For the text-containing cell, return its midpoint in [x, y] coordinate format. 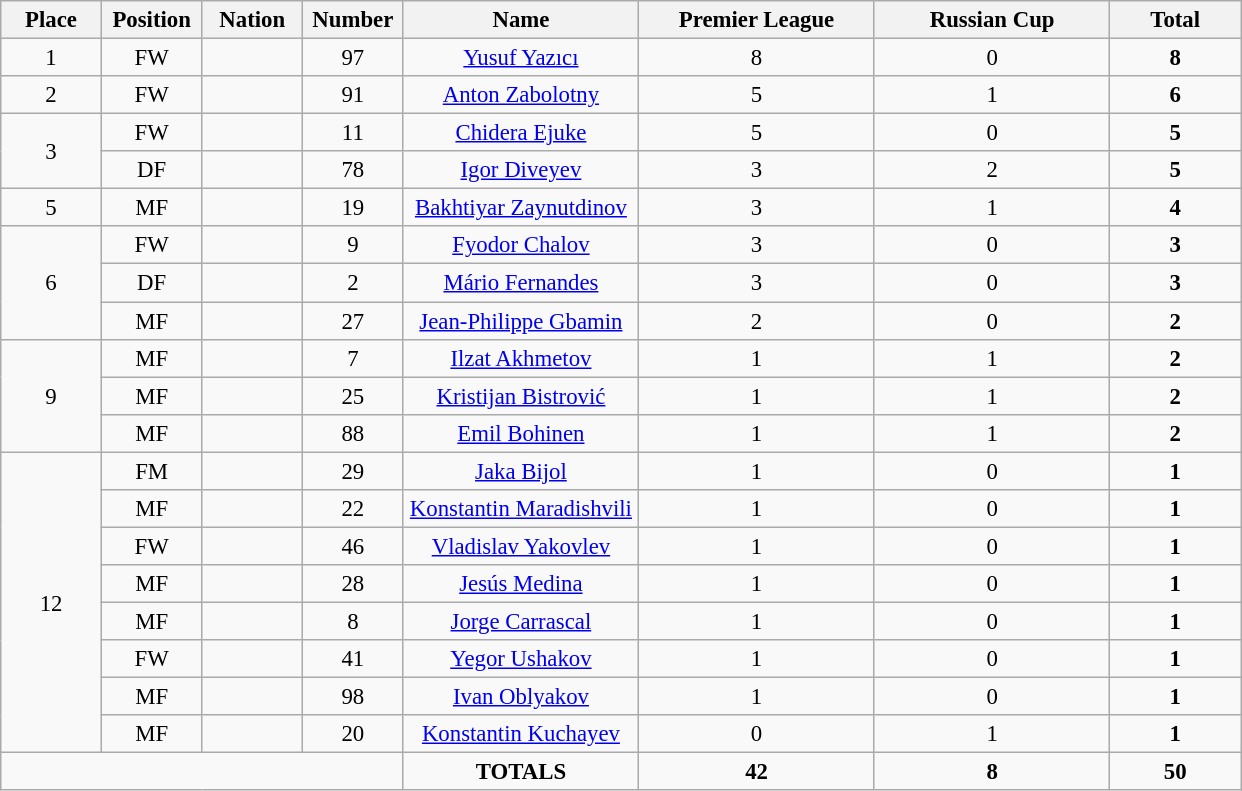
Russian Cup [992, 20]
78 [354, 170]
20 [354, 734]
50 [1176, 772]
Position [152, 20]
Kristijan Bistrović [521, 396]
Bakhtiyar Zaynutdinov [521, 208]
FM [152, 471]
Ivan Oblyakov [521, 697]
98 [354, 697]
19 [354, 208]
Total [1176, 20]
Jean-Philippe Gbamin [521, 321]
28 [354, 584]
Anton Zabolotny [521, 95]
Nation [252, 20]
11 [354, 133]
Yusuf Yazıcı [521, 58]
Place [52, 20]
41 [354, 659]
12 [52, 602]
Vladislav Yakovlev [521, 546]
22 [354, 509]
91 [354, 95]
Konstantin Kuchayev [521, 734]
27 [354, 321]
Premier League [757, 20]
Ilzat Akhmetov [521, 358]
29 [354, 471]
Mário Fernandes [521, 283]
Yegor Ushakov [521, 659]
Igor Diveyev [521, 170]
Jorge Carrascal [521, 621]
Chidera Ejuke [521, 133]
7 [354, 358]
Name [521, 20]
TOTALS [521, 772]
97 [354, 58]
88 [354, 433]
25 [354, 396]
Jesús Medina [521, 584]
Jaka Bijol [521, 471]
Number [354, 20]
4 [1176, 208]
Konstantin Maradishvili [521, 509]
Emil Bohinen [521, 433]
42 [757, 772]
46 [354, 546]
Fyodor Chalov [521, 245]
